Search for the cell housing the specified text and yield its [X, Y] center coordinate. 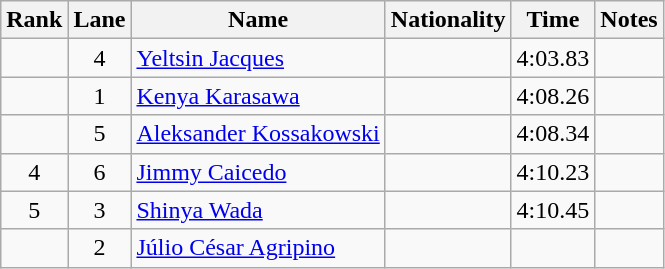
Aleksander Kossakowski [258, 134]
4:10.45 [553, 210]
1 [100, 96]
Rank [34, 20]
Lane [100, 20]
4:10.23 [553, 172]
4:08.26 [553, 96]
Name [258, 20]
4:03.83 [553, 58]
Júlio César Agripino [258, 248]
Jimmy Caicedo [258, 172]
Time [553, 20]
4:08.34 [553, 134]
Shinya Wada [258, 210]
6 [100, 172]
Nationality [448, 20]
2 [100, 248]
3 [100, 210]
Notes [629, 20]
Kenya Karasawa [258, 96]
Yeltsin Jacques [258, 58]
